Scan for the cell matching the given text and deliver its [X, Y] coordinate at center. 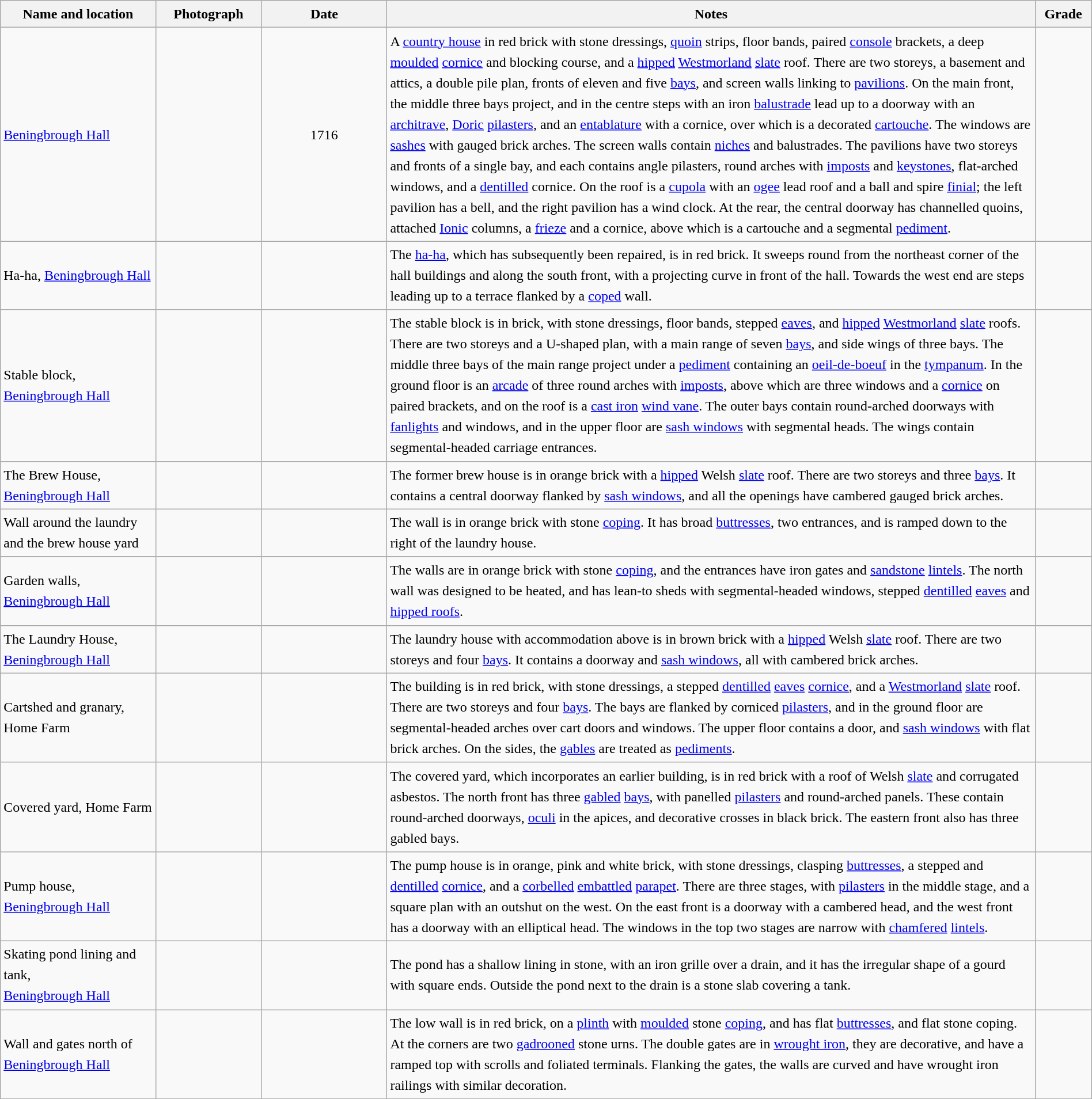
Garden walls, Beningbrough Hall [78, 591]
Photograph [208, 14]
Stable block, Beningbrough Hall [78, 386]
1716 [324, 135]
Skating pond lining and tank,Beningbrough Hall [78, 975]
Pump house, Beningbrough Hall [78, 896]
Wall around the laundry and the brew house yard [78, 533]
Date [324, 14]
Notes [711, 14]
Grade [1063, 14]
Name and location [78, 14]
Beningbrough Hall [78, 135]
The wall is in orange brick with stone coping. It has broad buttresses, two entrances, and is ramped down to the right of the laundry house. [711, 533]
Covered yard, Home Farm [78, 807]
The Brew House, Beningbrough Hall [78, 485]
The Laundry House,Beningbrough Hall [78, 649]
Wall and gates north of Beningbrough Hall [78, 1055]
Ha-ha, Beningbrough Hall [78, 275]
Cartshed and granary, Home Farm [78, 717]
